Capture the cell that displays the provided text and extract its [x, y] central coordinate. 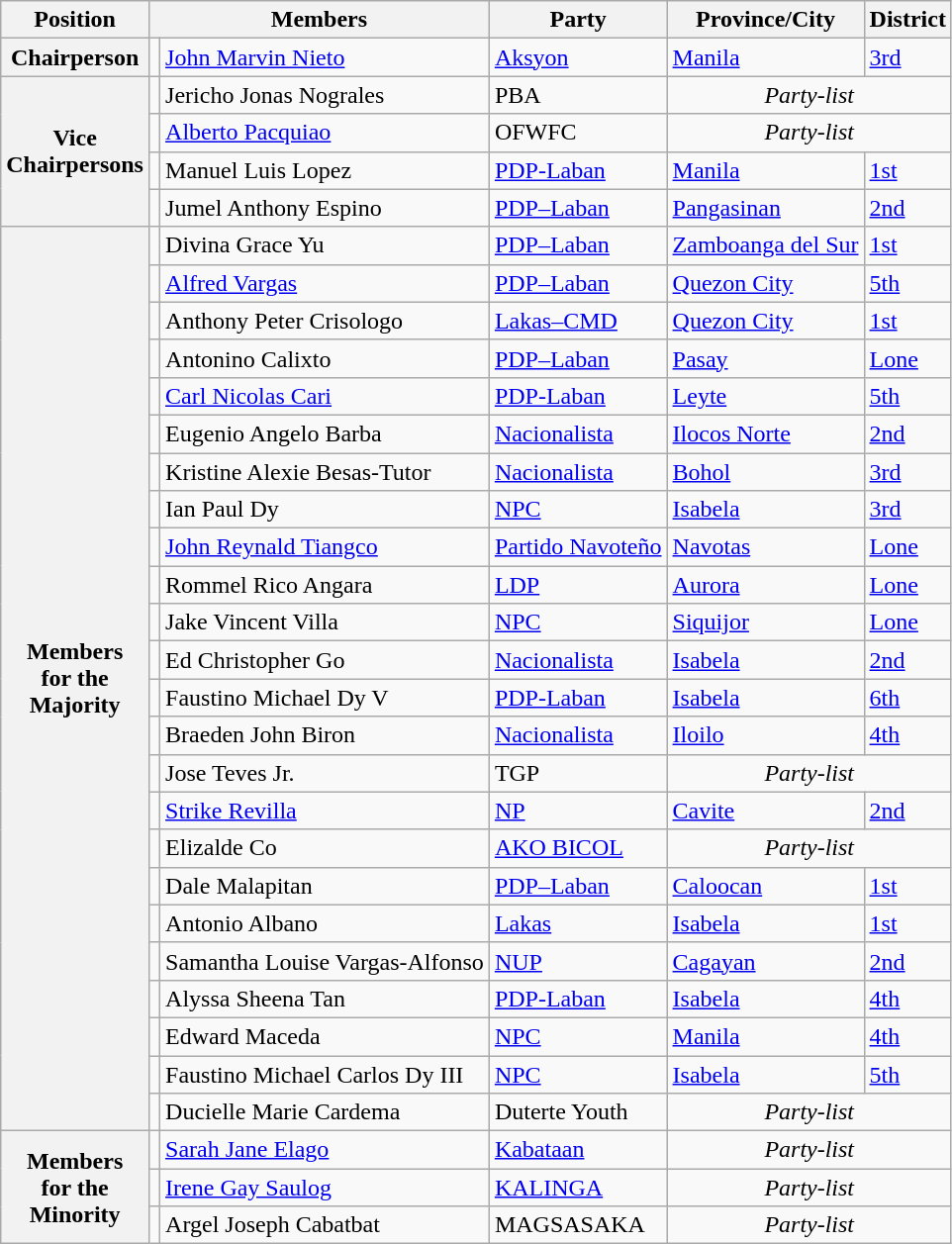
TGP [578, 773]
Partido Navoteño [578, 547]
Bohol [766, 472]
AKO BICOL [578, 848]
Province/City [766, 20]
Duterte Youth [578, 1112]
John Marvin Nieto [325, 57]
PBA [578, 95]
Alyssa Sheena Tan [325, 999]
Strike Revilla [325, 811]
Elizalde Co [325, 848]
Jumel Anthony Espino [325, 208]
Ilocos Norte [766, 433]
Antonino Calixto [325, 358]
Dale Malapitan [325, 886]
Alberto Pacquiao [325, 133]
NP [578, 811]
Manuel Luis Lopez [325, 170]
Ed Christopher Go [325, 660]
Braeden John Biron [325, 735]
John Reynald Tiangco [325, 547]
Aksyon [578, 57]
Siquijor [766, 622]
Kristine Alexie Besas-Tutor [325, 472]
Eugenio Angelo Barba [325, 433]
Kabataan [578, 1150]
Sarah Jane Elago [325, 1150]
Alfred Vargas [325, 283]
Ian Paul Dy [325, 510]
Divina Grace Yu [325, 245]
ViceChairpersons [75, 151]
OFWFC [578, 133]
Members [319, 20]
Leyte [766, 396]
Membersfor theMajority [75, 679]
Cavite [766, 811]
Jericho Jonas Nograles [325, 95]
Caloocan [766, 886]
Samantha Louise Vargas-Alfonso [325, 961]
KALINGA [578, 1188]
Lakas–CMD [578, 321]
MAGSASAKA [578, 1225]
Rommel Rico Angara [325, 585]
NUP [578, 961]
Carl Nicolas Cari [325, 396]
Edward Maceda [325, 1036]
Position [75, 20]
Anthony Peter Crisologo [325, 321]
Ducielle Marie Cardema [325, 1112]
Antonio Albano [325, 923]
Iloilo [766, 735]
Party [578, 20]
Lakas [578, 923]
Argel Joseph Cabatbat [325, 1225]
Navotas [766, 547]
District [907, 20]
Pangasinan [766, 208]
6th [907, 698]
Jake Vincent Villa [325, 622]
Cagayan [766, 961]
Faustino Michael Dy V [325, 698]
Zamboanga del Sur [766, 245]
Faustino Michael Carlos Dy III [325, 1074]
Irene Gay Saulog [325, 1188]
LDP [578, 585]
Pasay [766, 358]
Membersfor theMinority [75, 1188]
Jose Teves Jr. [325, 773]
Aurora [766, 585]
Chairperson [75, 57]
